Find where the given text appears and provide that cell's center as [x, y] coordinate. 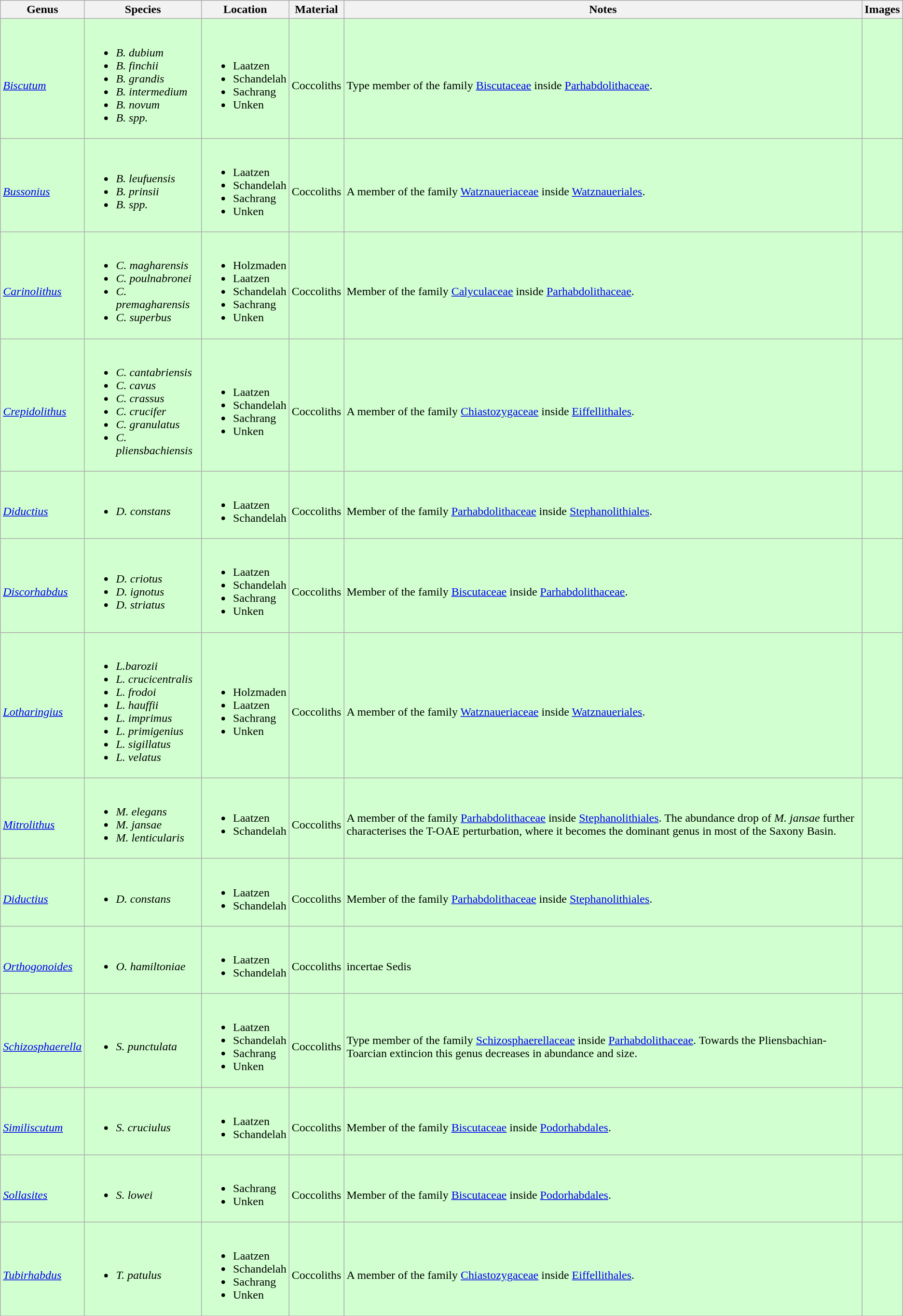
Material [316, 10]
Genus [42, 10]
Bussonius [42, 185]
Tubirhabdus [42, 1269]
B. dubiumB. finchiiB. grandisB. intermediumB. novumB. spp. [143, 79]
M. elegansM. jansaeM. lenticularis [143, 818]
Carinolithus [42, 285]
Schizosphaerella [42, 1040]
S. lowei [143, 1189]
Notes [603, 10]
Member of the family Calyculaceae inside Parhabdolithaceae. [603, 285]
Type member of the family Biscutaceae inside Parhabdolithaceae. [603, 79]
Location [245, 10]
S. cruciulus [143, 1121]
Similiscutum [42, 1121]
Member of the family Biscutaceae inside Parhabdolithaceae. [603, 585]
D. criotusD. ignotusD. striatus [143, 585]
HolzmadenLaatzenSachrangUnken [245, 705]
Discorhabdus [42, 585]
Crepidolithus [42, 405]
Sollasites [42, 1189]
Lotharingius [42, 705]
incertae Sedis [603, 960]
Mitrolithus [42, 818]
T. patulus [143, 1269]
B. leufuensisB. prinsiiB. spp. [143, 185]
HolzmadenLaatzenSchandelahSachrangUnken [245, 285]
Species [143, 10]
Biscutum [42, 79]
Orthogonoides [42, 960]
S. punctulata [143, 1040]
O. hamiltoniae [143, 960]
Images [882, 10]
C. cantabriensisC. cavusC. crassusC. cruciferC. granulatusC. pliensbachiensis [143, 405]
L.baroziiL. crucicentralisL. frodoiL. hauffiiL. imprimusL. primigeniusL. sigillatusL. velatus [143, 705]
SachrangUnken [245, 1189]
C. magharensisC. poulnabroneiC. premagharensisC. superbus [143, 285]
